From the cell containing the given text, extract its center point as (X, Y) coordinate. 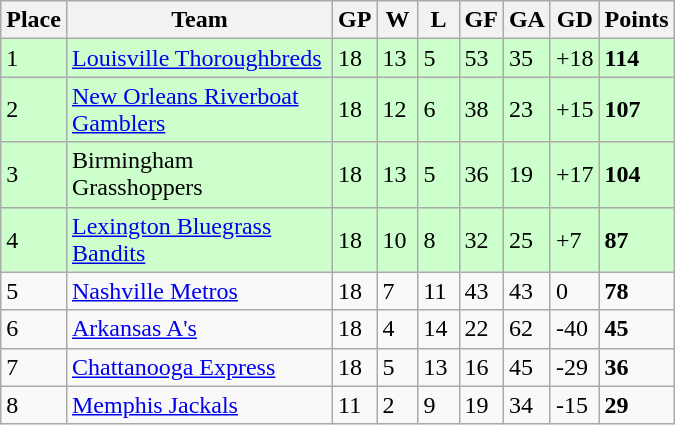
+18 (574, 58)
104 (636, 174)
GA (526, 20)
78 (636, 291)
62 (526, 329)
Chattanooga Express (199, 367)
87 (636, 240)
34 (526, 405)
Louisville Thoroughbreds (199, 58)
Points (636, 20)
0 (574, 291)
Birmingham Grasshoppers (199, 174)
14 (438, 329)
GP (355, 20)
-29 (574, 367)
1 (34, 58)
25 (526, 240)
3 (34, 174)
+7 (574, 240)
16 (481, 367)
53 (481, 58)
+17 (574, 174)
Nashville Metros (199, 291)
35 (526, 58)
9 (438, 405)
10 (398, 240)
+15 (574, 110)
GD (574, 20)
12 (398, 110)
New Orleans Riverboat Gamblers (199, 110)
L (438, 20)
Memphis Jackals (199, 405)
32 (481, 240)
23 (526, 110)
22 (481, 329)
-40 (574, 329)
Arkansas A's (199, 329)
-15 (574, 405)
GF (481, 20)
114 (636, 58)
Lexington Bluegrass Bandits (199, 240)
Place (34, 20)
29 (636, 405)
38 (481, 110)
107 (636, 110)
W (398, 20)
Team (199, 20)
